Output the (X, Y) coordinate of the center of the cell containing the given text.  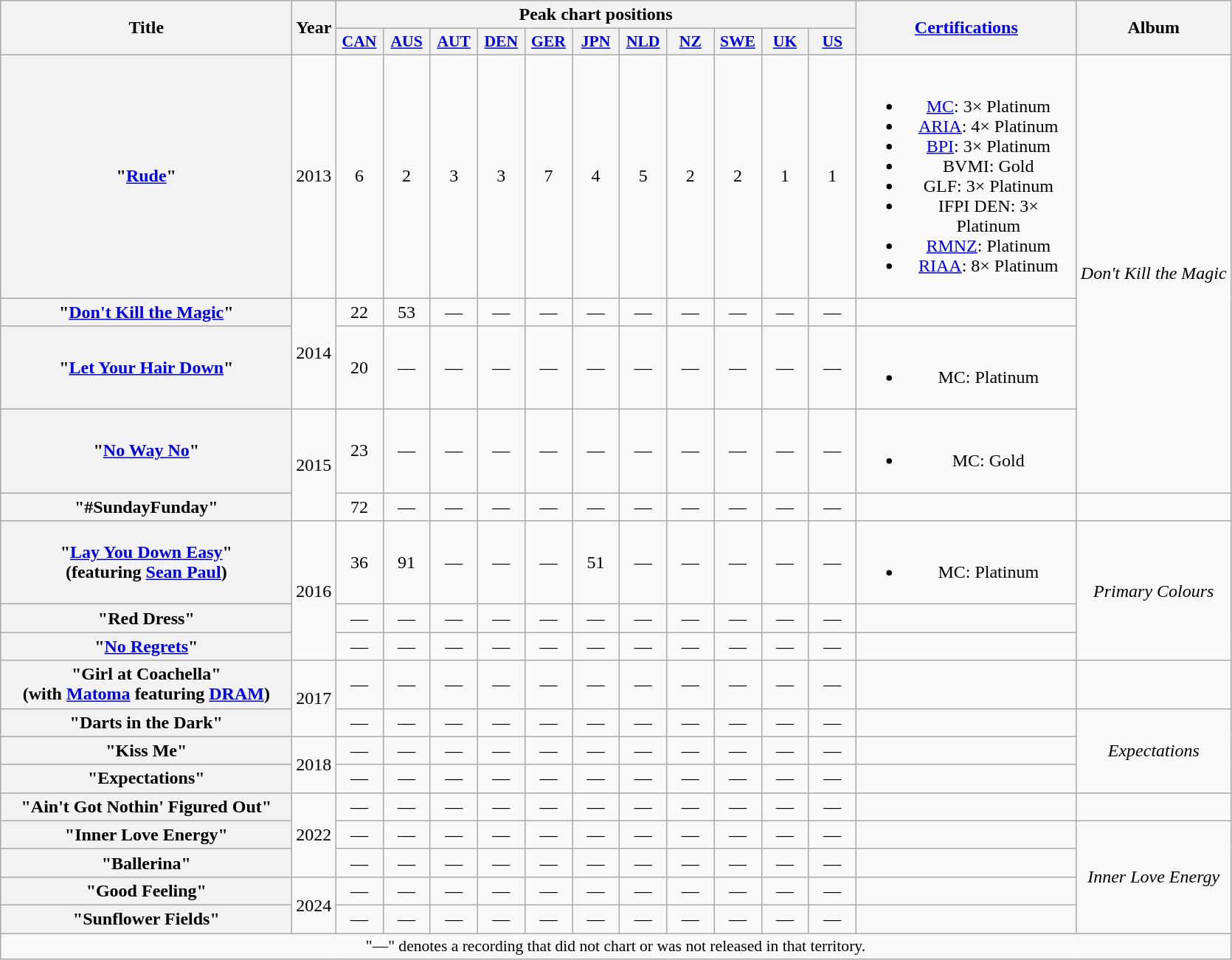
AUS (406, 42)
"Inner Love Energy" (146, 835)
2016 (314, 590)
JPN (596, 42)
2017 (314, 698)
22 (359, 312)
"#SundayFunday" (146, 507)
GER (548, 42)
2015 (314, 465)
Don't Kill the Magic (1154, 273)
Certifications (966, 28)
Year (314, 28)
"Expectations" (146, 778)
91 (406, 562)
"Sunflower Fields" (146, 919)
2024 (314, 905)
"Ain't Got Nothin' Figured Out" (146, 807)
36 (359, 562)
US (832, 42)
DEN (501, 42)
"Lay You Down Easy" (featuring Sean Paul) (146, 562)
2014 (314, 354)
"Kiss Me" (146, 750)
"—" denotes a recording that did not chart or was not released in that territory. (615, 946)
"Don't Kill the Magic" (146, 312)
NZ (691, 42)
Expectations (1154, 750)
20 (359, 367)
UK (785, 42)
6 (359, 176)
"Good Feeling" (146, 891)
51 (596, 562)
5 (643, 176)
Title (146, 28)
2022 (314, 835)
"Red Dress" (146, 618)
"Rude" (146, 176)
"Girl at Coachella" (with Matoma featuring DRAM) (146, 685)
4 (596, 176)
Primary Colours (1154, 590)
Album (1154, 28)
"Ballerina" (146, 863)
53 (406, 312)
MC: Gold (966, 452)
MC: 3× PlatinumARIA: 4× PlatinumBPI: 3× PlatinumBVMI: GoldGLF: 3× PlatinumIFPI DEN: 3× PlatinumRMNZ: PlatinumRIAA: 8× Platinum (966, 176)
"No Regrets" (146, 646)
NLD (643, 42)
Peak chart positions (596, 15)
"No Way No" (146, 452)
"Let Your Hair Down" (146, 367)
AUT (454, 42)
Inner Love Energy (1154, 877)
SWE (738, 42)
2018 (314, 764)
72 (359, 507)
23 (359, 452)
2013 (314, 176)
7 (548, 176)
"Darts in the Dark" (146, 722)
CAN (359, 42)
